Search for the cell housing the specified text and yield its [x, y] center coordinate. 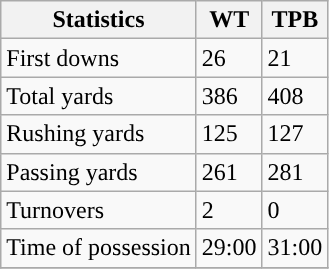
29:00 [229, 248]
Total yards [99, 96]
21 [295, 58]
WT [229, 20]
408 [295, 96]
Time of possession [99, 248]
Passing yards [99, 172]
261 [229, 172]
125 [229, 134]
2 [229, 210]
26 [229, 58]
First downs [99, 58]
Statistics [99, 20]
Rushing yards [99, 134]
281 [295, 172]
127 [295, 134]
386 [229, 96]
TPB [295, 20]
0 [295, 210]
31:00 [295, 248]
Turnovers [99, 210]
